Identify which cell holds the provided text, then report its (X, Y) central coordinate. 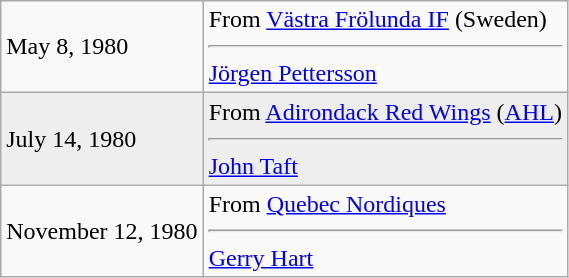
July 14, 1980 (102, 139)
From Quebec NordiquesGerry Hart (385, 231)
November 12, 1980 (102, 231)
From Adirondack Red Wings (AHL)John Taft (385, 139)
May 8, 1980 (102, 47)
From Västra Frölunda IF (Sweden)Jörgen Pettersson (385, 47)
